Detect which cell encompasses the target text, then output its [X, Y] center coordinate. 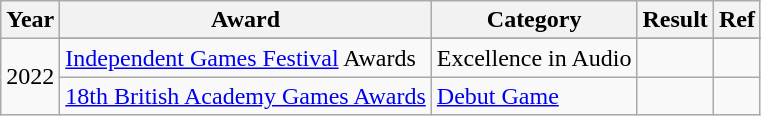
Category [534, 20]
Debut Game [534, 96]
2022 [30, 77]
Excellence in Audio [534, 58]
Year [30, 20]
Award [246, 20]
Ref [736, 20]
18th British Academy Games Awards [246, 96]
Result [675, 20]
Independent Games Festival Awards [246, 58]
